Capture the cell that displays the provided text and extract its (x, y) central coordinate. 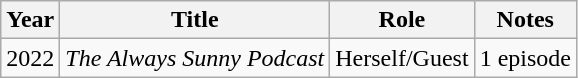
Notes (525, 20)
Title (195, 20)
Role (402, 20)
2022 (30, 58)
The Always Sunny Podcast (195, 58)
Herself/Guest (402, 58)
Year (30, 20)
1 episode (525, 58)
